Extract the (X, Y) coordinate from the center of the cell holding the provided text.  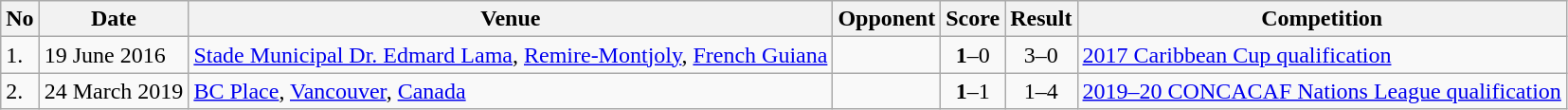
24 March 2019 (114, 91)
1–0 (973, 55)
Result (1041, 19)
2. (20, 91)
2019–20 CONCACAF Nations League qualification (1322, 91)
No (20, 19)
Date (114, 19)
1–4 (1041, 91)
19 June 2016 (114, 55)
1–1 (973, 91)
Opponent (887, 19)
1. (20, 55)
Venue (511, 19)
Stade Municipal Dr. Edmard Lama, Remire-Montjoly, French Guiana (511, 55)
3–0 (1041, 55)
Score (973, 19)
Competition (1322, 19)
BC Place, Vancouver, Canada (511, 91)
2017 Caribbean Cup qualification (1322, 55)
